Determine the [X, Y] coordinate at the center of the cell enclosing the given text.  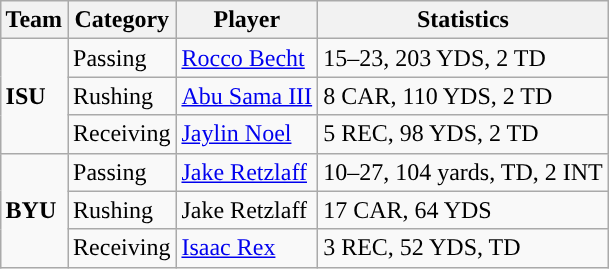
15–23, 203 YDS, 2 TD [464, 58]
5 REC, 98 YDS, 2 TD [464, 134]
Category [122, 20]
BYU [34, 210]
Abu Sama III [247, 96]
Player [247, 20]
Rocco Becht [247, 58]
Statistics [464, 20]
10–27, 104 yards, TD, 2 INT [464, 172]
17 CAR, 64 YDS [464, 210]
Isaac Rex [247, 248]
Jaylin Noel [247, 134]
3 REC, 52 YDS, TD [464, 248]
ISU [34, 96]
8 CAR, 110 YDS, 2 TD [464, 96]
Team [34, 20]
